Extract the [X, Y] coordinate from the center of the cell holding the provided text.  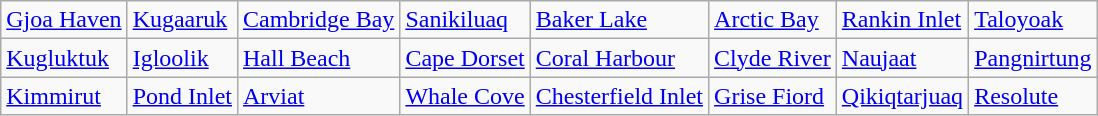
Chesterfield Inlet [619, 96]
Grise Fiord [773, 96]
Hall Beach [318, 58]
Pangnirtung [1033, 58]
Baker Lake [619, 20]
Clyde River [773, 58]
Arctic Bay [773, 20]
Resolute [1033, 96]
Cambridge Bay [318, 20]
Coral Harbour [619, 58]
Taloyoak [1033, 20]
Arviat [318, 96]
Qikiqtarjuaq [902, 96]
Gjoa Haven [64, 20]
Sanikiluaq [465, 20]
Kimmirut [64, 96]
Igloolik [182, 58]
Kugluktuk [64, 58]
Kugaaruk [182, 20]
Pond Inlet [182, 96]
Naujaat [902, 58]
Whale Cove [465, 96]
Rankin Inlet [902, 20]
Cape Dorset [465, 58]
